Find where the given text appears and provide that cell's center as [x, y] coordinate. 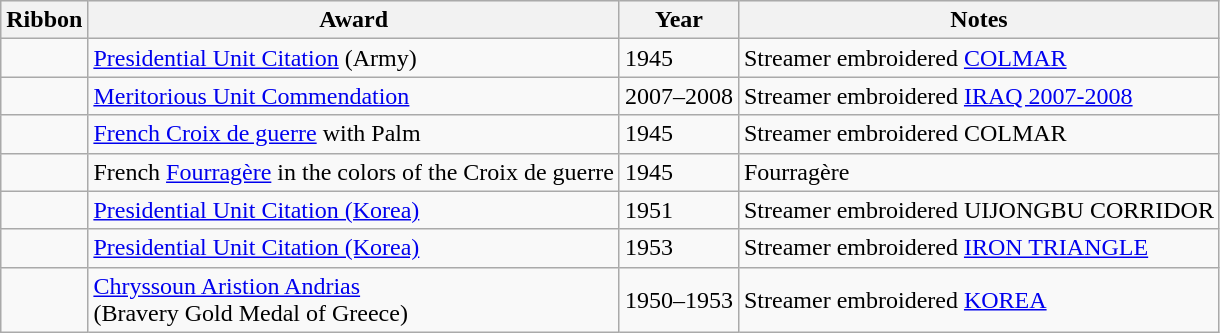
2007–2008 [678, 96]
Presidential Unit Citation (Army) [354, 58]
Meritorious Unit Commendation [354, 96]
1951 [678, 210]
French Fourragère in the colors of the Croix de guerre [354, 172]
Year [678, 20]
Chryssoun Aristion Andrias(Bravery Gold Medal of Greece) [354, 300]
Streamer embroidered IRON TRIANGLE [978, 248]
French Croix de guerre with Palm [354, 134]
Streamer embroidered UIJONGBU CORRIDOR [978, 210]
1950–1953 [678, 300]
Award [354, 20]
Streamer embroidered IRAQ 2007-2008 [978, 96]
Fourragère [978, 172]
1953 [678, 248]
Ribbon [44, 20]
Notes [978, 20]
Streamer embroidered KOREA [978, 300]
